Search for the cell housing the specified text and yield its [X, Y] center coordinate. 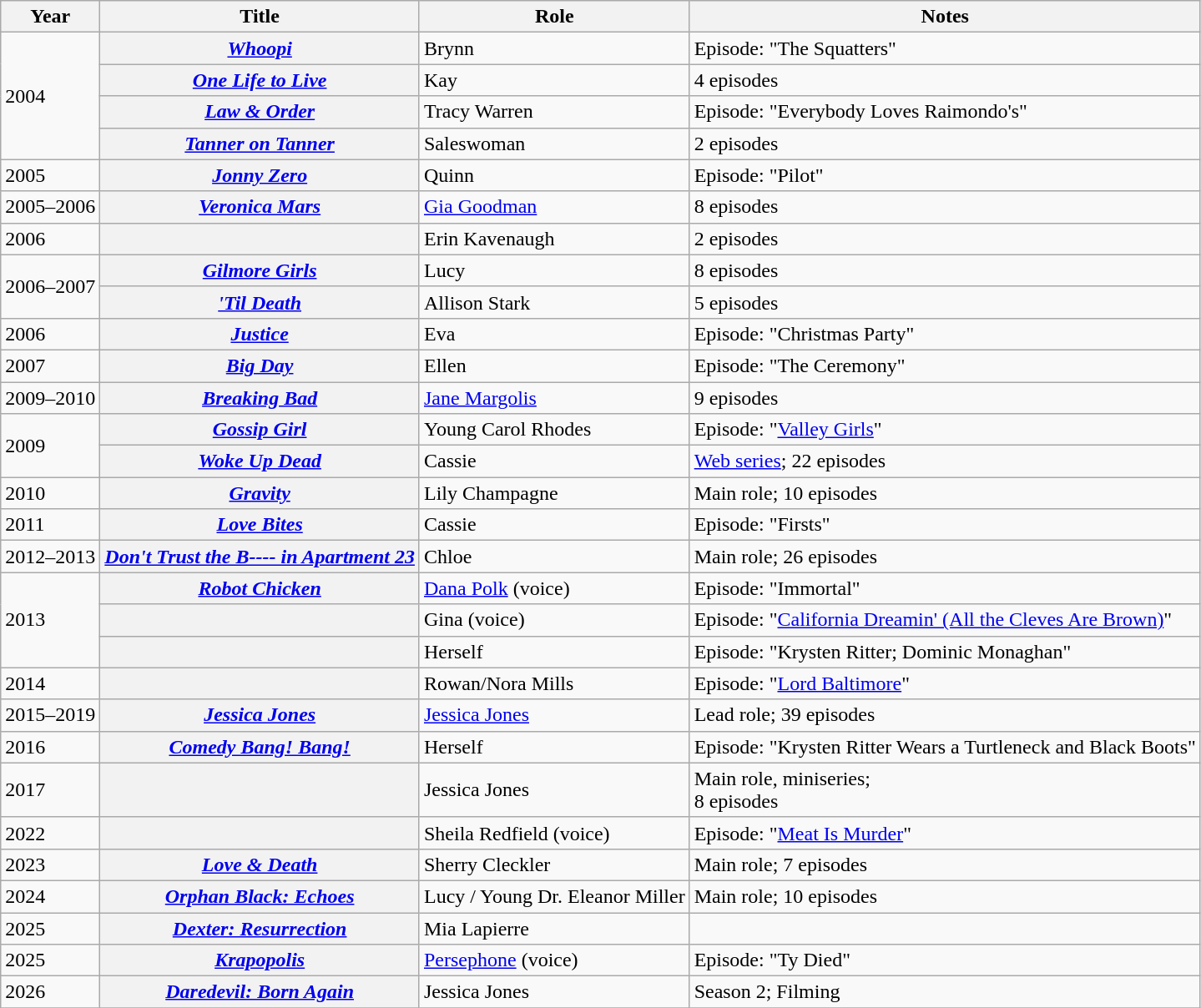
2023 [50, 864]
Main role; 7 episodes [945, 864]
Gia Goodman [554, 207]
2014 [50, 683]
Big Day [260, 365]
Episode: "Everybody Loves Raimondo's" [945, 112]
2005–2006 [50, 207]
2009 [50, 446]
Episode: "The Ceremony" [945, 365]
5 episodes [945, 302]
Year [50, 17]
Veronica Mars [260, 207]
2015–2019 [50, 715]
Episode: "Lord Baltimore" [945, 683]
Gossip Girl [260, 430]
Woke Up Dead [260, 461]
Mia Lapierre [554, 929]
Lily Champagne [554, 493]
Lead role; 39 episodes [945, 715]
Whoopi [260, 48]
Episode: "Immortal" [945, 588]
Quinn [554, 175]
Sherry Cleckler [554, 864]
Episode: "California Dreamin' (All the Cleves Are Brown)" [945, 620]
Jonny Zero [260, 175]
Episode: "Firsts" [945, 525]
Allison Stark [554, 302]
Eva [554, 334]
Gilmore Girls [260, 270]
Notes [945, 17]
2012–2013 [50, 557]
'Til Death [260, 302]
Justice [260, 334]
Krapopolis [260, 960]
One Life to Live [260, 80]
Orphan Black: Echoes [260, 896]
Lucy / Young Dr. Eleanor Miller [554, 896]
Kay [554, 80]
Jane Margolis [554, 398]
Rowan/Nora Mills [554, 683]
Episode: "Meat Is Murder" [945, 833]
Young Carol Rhodes [554, 430]
2004 [50, 96]
2026 [50, 992]
9 episodes [945, 398]
Breaking Bad [260, 398]
2016 [50, 747]
Daredevil: Born Again [260, 992]
2005 [50, 175]
Erin Kavenaugh [554, 239]
Tanner on Tanner [260, 144]
Episode: "Christmas Party" [945, 334]
2006–2007 [50, 286]
2024 [50, 896]
Season 2; Filming [945, 992]
Episode: "Valley Girls" [945, 430]
Lucy [554, 270]
2011 [50, 525]
Comedy Bang! Bang! [260, 747]
Episode: "Krysten Ritter Wears a Turtleneck and Black Boots" [945, 747]
Love & Death [260, 864]
Gina (voice) [554, 620]
2009–2010 [50, 398]
2022 [50, 833]
Web series; 22 episodes [945, 461]
Don't Trust the B---- in Apartment 23 [260, 557]
Episode: "Pilot" [945, 175]
Episode: "Ty Died" [945, 960]
Episode: "Krysten Ritter; Dominic Monaghan" [945, 652]
Dexter: Resurrection [260, 929]
2017 [50, 789]
Persephone (voice) [554, 960]
Brynn [554, 48]
Episode: "The Squatters" [945, 48]
Chloe [554, 557]
Robot Chicken [260, 588]
Saleswoman [554, 144]
Sheila Redfield (voice) [554, 833]
Main role; 26 episodes [945, 557]
Tracy Warren [554, 112]
Law & Order [260, 112]
Ellen [554, 365]
2007 [50, 365]
Main role, miniseries;8 episodes [945, 789]
Title [260, 17]
4 episodes [945, 80]
2013 [50, 620]
Love Bites [260, 525]
2010 [50, 493]
Role [554, 17]
Gravity [260, 493]
Dana Polk (voice) [554, 588]
